Find where the given text appears and provide that cell's center as (x, y) coordinate. 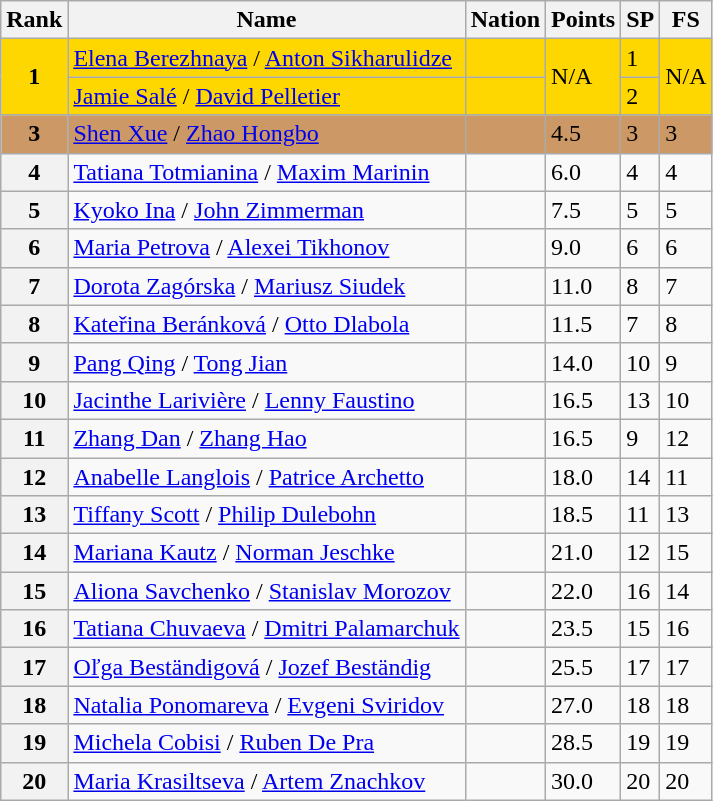
Kyoko Ina / John Zimmerman (266, 210)
18.5 (584, 515)
Shen Xue / Zhao Hongbo (266, 134)
7.5 (584, 210)
Tiffany Scott / Philip Dulebohn (266, 515)
4.5 (584, 134)
11.5 (584, 324)
Pang Qing / Tong Jian (266, 362)
Jacinthe Larivière / Lenny Faustino (266, 400)
Tatiana Totmianina / Maxim Marinin (266, 172)
18.0 (584, 477)
30.0 (584, 781)
Jamie Salé / David Pelletier (266, 96)
27.0 (584, 705)
2 (640, 96)
Oľga Beständigová / Jozef Beständig (266, 667)
Maria Krasiltseva / Artem Znachkov (266, 781)
Anabelle Langlois / Patrice Archetto (266, 477)
Kateřina Beránková / Otto Dlabola (266, 324)
22.0 (584, 591)
Zhang Dan / Zhang Hao (266, 438)
11.0 (584, 286)
21.0 (584, 553)
Maria Petrova / Alexei Tikhonov (266, 248)
Michela Cobisi / Ruben De Pra (266, 743)
9.0 (584, 248)
Natalia Ponomareva / Evgeni Sviridov (266, 705)
Nation (505, 20)
Mariana Kautz / Norman Jeschke (266, 553)
6.0 (584, 172)
Aliona Savchenko / Stanislav Morozov (266, 591)
Tatiana Chuvaeva / Dmitri Palamarchuk (266, 629)
28.5 (584, 743)
Elena Berezhnaya / Anton Sikharulidze (266, 58)
SP (640, 20)
Dorota Zagórska / Mariusz Siudek (266, 286)
Points (584, 20)
14.0 (584, 362)
25.5 (584, 667)
Name (266, 20)
23.5 (584, 629)
FS (686, 20)
Rank (34, 20)
